Pinpoint the cell where the given text exists, returning its [X, Y] midpoint coordinate. 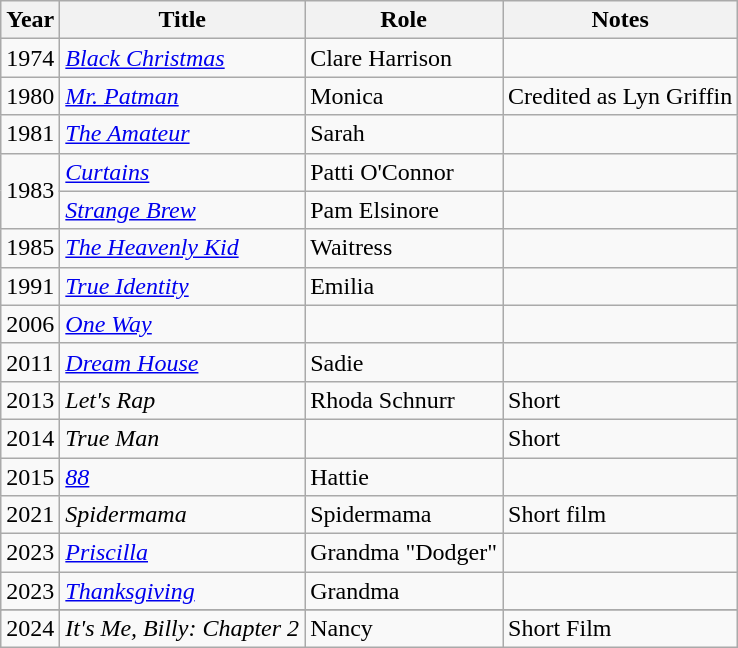
1985 [30, 248]
1981 [30, 134]
Grandma [404, 591]
Short film [620, 515]
Pam Elsinore [404, 210]
Patti O'Connor [404, 172]
2024 [30, 629]
Notes [620, 20]
2011 [30, 362]
Curtains [182, 172]
Waitress [404, 248]
Credited as Lyn Griffin [620, 96]
True Man [182, 438]
2015 [30, 477]
Grandma "Dodger" [404, 553]
1983 [30, 191]
Emilia [404, 286]
The Amateur [182, 134]
Sarah [404, 134]
88 [182, 477]
Priscilla [182, 553]
Sadie [404, 362]
2013 [30, 400]
Role [404, 20]
Short Film [620, 629]
1991 [30, 286]
Rhoda Schnurr [404, 400]
Black Christmas [182, 58]
Nancy [404, 629]
It's Me, Billy: Chapter 2 [182, 629]
Hattie [404, 477]
The Heavenly Kid [182, 248]
2014 [30, 438]
Clare Harrison [404, 58]
Thanksgiving [182, 591]
Mr. Patman [182, 96]
Title [182, 20]
Strange Brew [182, 210]
Dream House [182, 362]
True Identity [182, 286]
1980 [30, 96]
Let's Rap [182, 400]
2021 [30, 515]
2006 [30, 324]
1974 [30, 58]
Year [30, 20]
One Way [182, 324]
Monica [404, 96]
